Pinpoint the cell where the given text exists, returning its [x, y] midpoint coordinate. 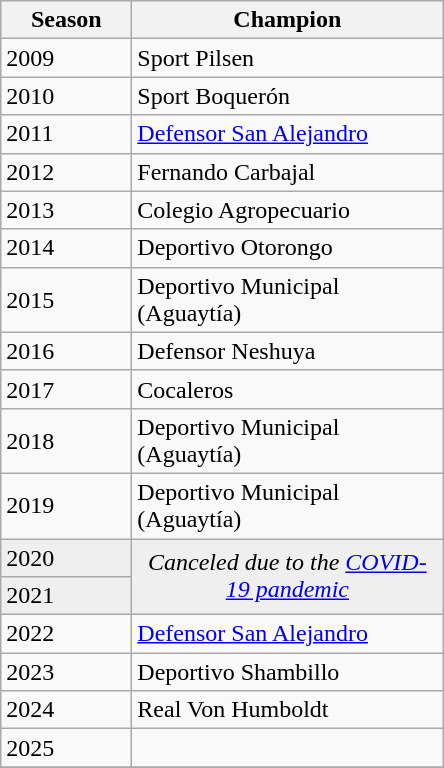
2021 [66, 596]
2022 [66, 634]
2016 [66, 351]
2011 [66, 134]
Defensor Neshuya [288, 351]
2018 [66, 440]
Deportivo Otorongo [288, 248]
Colegio Agropecuario [288, 210]
2013 [66, 210]
Cocaleros [288, 389]
Deportivo Shambillo [288, 672]
2010 [66, 96]
2025 [66, 748]
Champion [288, 20]
2019 [66, 506]
Canceled due to the COVID-19 pandemic [288, 576]
2015 [66, 300]
2023 [66, 672]
Sport Pilsen [288, 58]
Season [66, 20]
2014 [66, 248]
Sport Boquerón [288, 96]
2024 [66, 710]
2009 [66, 58]
2020 [66, 557]
2012 [66, 172]
Fernando Carbajal [288, 172]
2017 [66, 389]
Real Von Humboldt [288, 710]
